Find where the given text appears and provide that cell's center as (X, Y) coordinate. 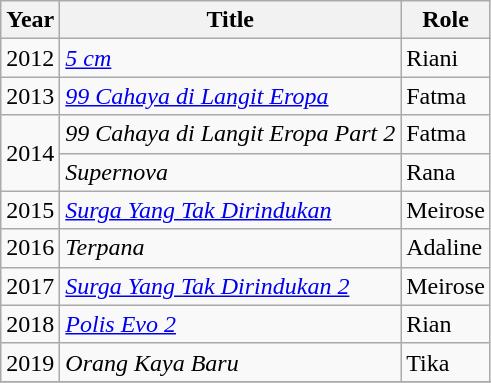
Role (446, 20)
5 cm (230, 58)
2018 (30, 324)
Terpana (230, 248)
Adaline (446, 248)
Polis Evo 2 (230, 324)
2014 (30, 153)
Surga Yang Tak Dirindukan 2 (230, 286)
Rana (446, 172)
Supernova (230, 172)
Riani (446, 58)
2013 (30, 96)
2015 (30, 210)
Rian (446, 324)
2012 (30, 58)
99 Cahaya di Langit Eropa Part 2 (230, 134)
99 Cahaya di Langit Eropa (230, 96)
2017 (30, 286)
Year (30, 20)
Tika (446, 362)
2019 (30, 362)
2016 (30, 248)
Orang Kaya Baru (230, 362)
Title (230, 20)
Surga Yang Tak Dirindukan (230, 210)
